For the text-containing cell, return its midpoint in (X, Y) coordinate format. 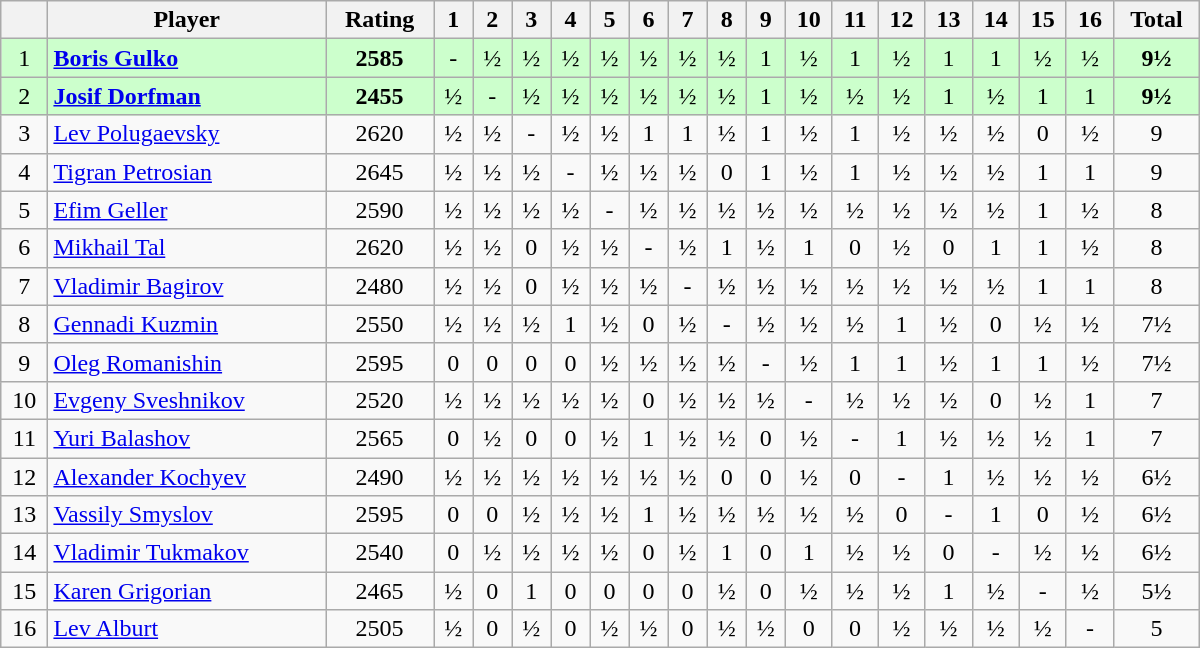
2585 (380, 58)
Yuri Balashov (187, 438)
2480 (380, 286)
2645 (380, 172)
2550 (380, 324)
2465 (380, 591)
Mikhail Tal (187, 248)
Vladimir Tukmakov (187, 553)
Efim Geller (187, 210)
Karen Grigorian (187, 591)
2520 (380, 400)
Tigran Petrosian (187, 172)
2565 (380, 438)
Rating (380, 20)
Gennadi Kuzmin (187, 324)
2590 (380, 210)
Oleg Romanishin (187, 362)
Josif Dorfman (187, 96)
Lev Alburt (187, 629)
Vassily Smyslov (187, 515)
Lev Polugaevsky (187, 134)
Player (187, 20)
2540 (380, 553)
Boris Gulko (187, 58)
2490 (380, 477)
5½ (1157, 591)
Total (1157, 20)
2505 (380, 629)
Alexander Kochyev (187, 477)
Evgeny Sveshnikov (187, 400)
2455 (380, 96)
Vladimir Bagirov (187, 286)
